Return the (x, y) coordinate for the center point of the cell that contains the specified text.  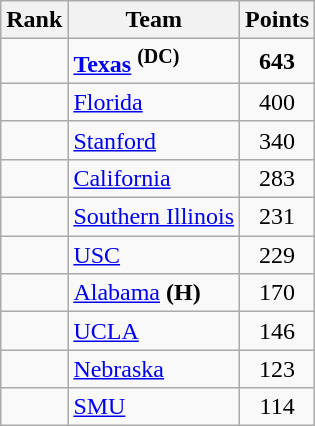
Team (154, 20)
Texas (DC) (154, 62)
170 (278, 293)
114 (278, 407)
340 (278, 140)
Stanford (154, 140)
SMU (154, 407)
Rank (34, 20)
Alabama (H) (154, 293)
Southern Illinois (154, 217)
643 (278, 62)
UCLA (154, 331)
123 (278, 369)
Nebraska (154, 369)
283 (278, 178)
Points (278, 20)
California (154, 178)
231 (278, 217)
146 (278, 331)
400 (278, 102)
Florida (154, 102)
229 (278, 255)
USC (154, 255)
